Locate the cell with the specified text and output its (x, y) center coordinate. 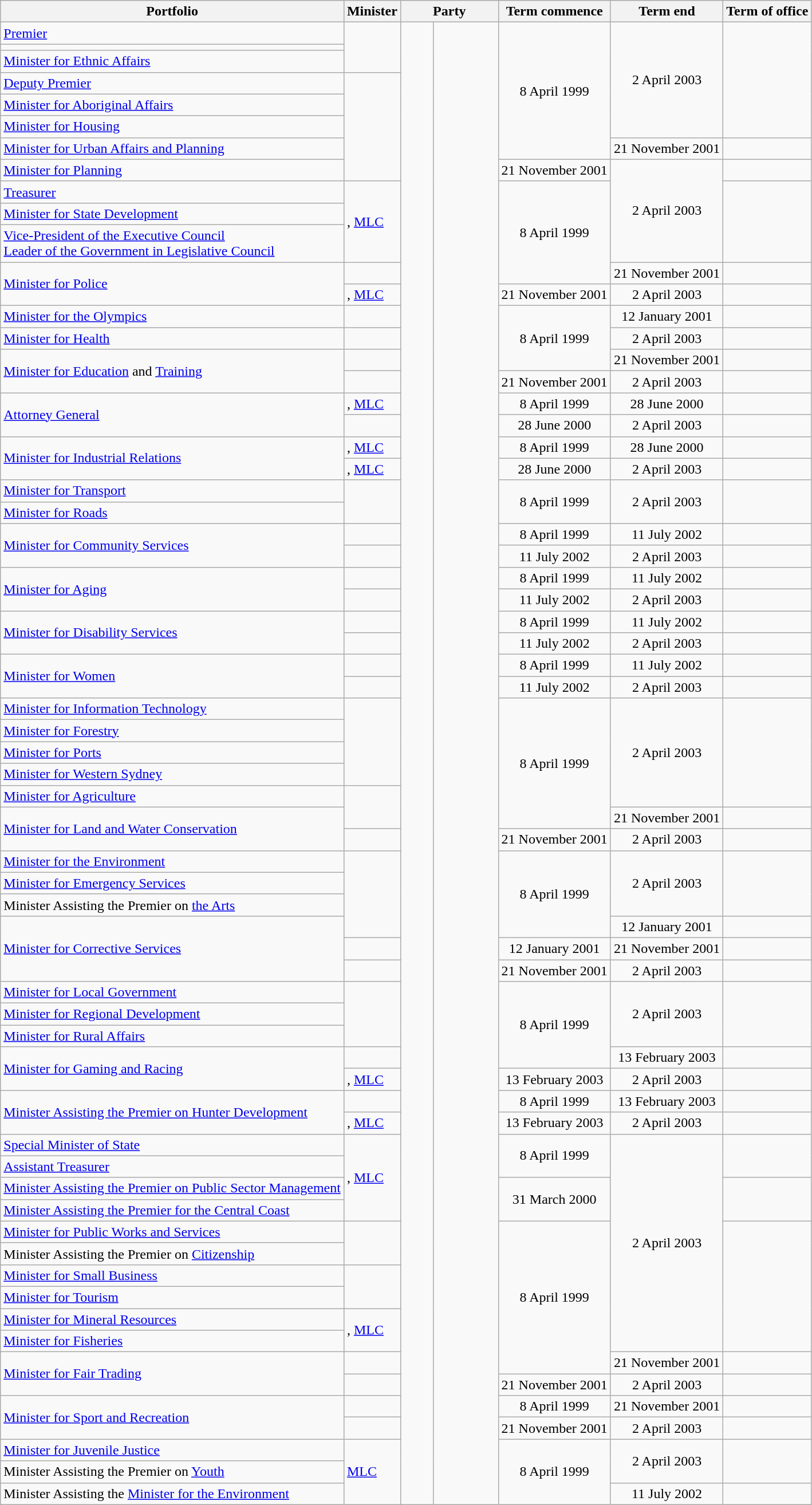
Deputy Premier (172, 83)
Minister for Transport (172, 491)
Assistant Treasurer (172, 1167)
Minister (372, 11)
Minister for Gaming and Racing (172, 1069)
Minister for Roads (172, 513)
Minister for Juvenile Justice (172, 1450)
Vice-President of the Executive CouncilLeader of the Government in Legislative Council (172, 243)
Portfolio (172, 11)
Term of office (767, 11)
Minister for Education and Training (172, 371)
Minister Assisting the Premier on Citizenship (172, 1254)
Minister for Fisheries (172, 1341)
Minister for Ethnic Affairs (172, 61)
Minister for Information Technology (172, 709)
Attorney General (172, 415)
Minister for Industrial Relations (172, 458)
Minister for Planning (172, 170)
Term end (667, 11)
Minister for the Environment (172, 861)
Minister Assisting the Premier on Youth (172, 1472)
Minister Assisting the Premier on Hunter Development (172, 1112)
Minister for Public Works and Services (172, 1232)
Minister for State Development (172, 214)
Minister for Aging (172, 589)
Minister for Urban Affairs and Planning (172, 148)
Minister for Emergency Services (172, 883)
Minister for the Olympics (172, 317)
Party (449, 11)
Minister for Aboriginal Affairs (172, 105)
Premier (172, 33)
Minister for Land and Water Conservation (172, 829)
Minister for Corrective Services (172, 948)
Minister Assisting the Premier on Public Sector Management (172, 1188)
Treasurer (172, 192)
Minister Assisting the Premier on the Arts (172, 905)
MLC (372, 1472)
Minister for Sport and Recreation (172, 1417)
Minister for Disability Services (172, 632)
Minister for Police (172, 284)
Minister for Ports (172, 752)
Minister Assisting the Minister for the Environment (172, 1494)
Minister for Forestry (172, 731)
Minister for Housing (172, 127)
Term commence (554, 11)
Minister for Fair Trading (172, 1374)
Minister for Agriculture (172, 796)
Minister for Western Sydney (172, 774)
Minister for Women (172, 676)
Minister for Mineral Resources (172, 1319)
Minister for Rural Affairs (172, 1036)
Minister for Health (172, 338)
Minister Assisting the Premier for the Central Coast (172, 1210)
Minister for Local Government (172, 992)
Minister for Regional Development (172, 1014)
Minister for Tourism (172, 1297)
Minister for Small Business (172, 1275)
Minister for Community Services (172, 545)
31 March 2000 (554, 1199)
Special Minister of State (172, 1145)
